Determine the [X, Y] coordinate at the center of the cell enclosing the given text.  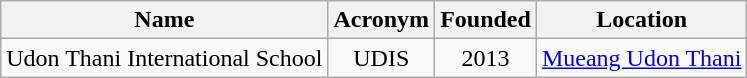
Udon Thani International School [164, 58]
2013 [486, 58]
Name [164, 20]
Founded [486, 20]
Location [642, 20]
Acronym [382, 20]
UDIS [382, 58]
Mueang Udon Thani [642, 58]
